Output the [X, Y] coordinate of the center of the cell containing the given text.  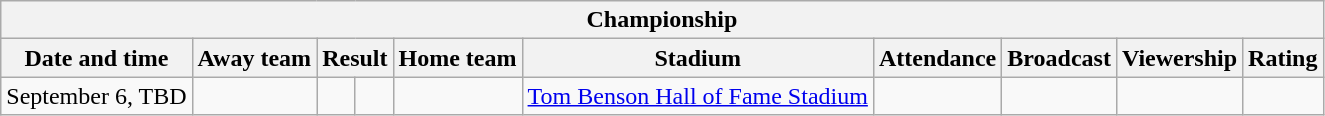
Attendance [937, 58]
Rating [1283, 58]
Championship [662, 20]
Result [355, 58]
Broadcast [1060, 58]
September 6, TBD [96, 96]
Tom Benson Hall of Fame Stadium [698, 96]
Viewership [1179, 58]
Stadium [698, 58]
Away team [254, 58]
Home team [458, 58]
Date and time [96, 58]
